Scan for the cell matching the given text and deliver its [x, y] coordinate at center. 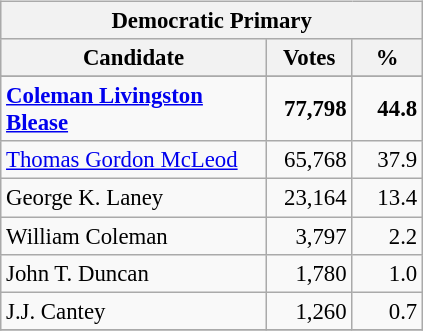
George K. Laney [134, 198]
65,768 [309, 160]
2.2 [388, 235]
13.4 [388, 198]
23,164 [309, 198]
Coleman Livingston Blease [134, 110]
% [388, 58]
Votes [309, 58]
44.8 [388, 110]
William Coleman [134, 235]
John T. Duncan [134, 273]
77,798 [309, 110]
1.0 [388, 273]
1,260 [309, 311]
3,797 [309, 235]
1,780 [309, 273]
Democratic Primary [212, 21]
J.J. Cantey [134, 311]
37.9 [388, 160]
Thomas Gordon McLeod [134, 160]
Candidate [134, 58]
0.7 [388, 311]
